Locate the cell with the specified text and output its [X, Y] center coordinate. 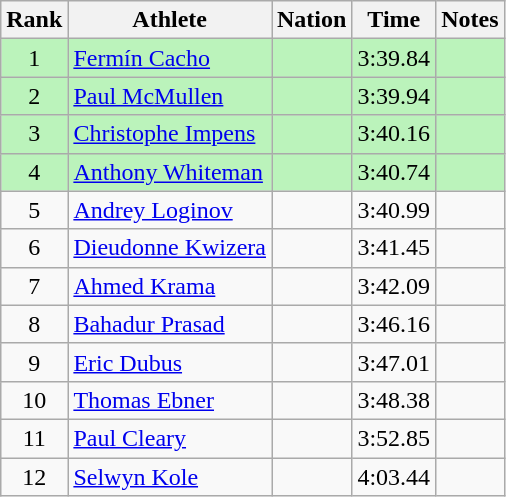
3:39.84 [394, 58]
8 [34, 324]
Notes [470, 20]
5 [34, 210]
3:52.85 [394, 438]
Paul Cleary [170, 438]
3:42.09 [394, 286]
Nation [312, 20]
Time [394, 20]
11 [34, 438]
Eric Dubus [170, 362]
2 [34, 96]
1 [34, 58]
7 [34, 286]
Andrey Loginov [170, 210]
6 [34, 248]
Bahadur Prasad [170, 324]
3:46.16 [394, 324]
Paul McMullen [170, 96]
3 [34, 134]
10 [34, 400]
12 [34, 477]
4 [34, 172]
Athlete [170, 20]
3:40.99 [394, 210]
3:48.38 [394, 400]
Christophe Impens [170, 134]
Selwyn Kole [170, 477]
Thomas Ebner [170, 400]
3:41.45 [394, 248]
3:47.01 [394, 362]
9 [34, 362]
3:40.16 [394, 134]
3:40.74 [394, 172]
Ahmed Krama [170, 286]
Rank [34, 20]
4:03.44 [394, 477]
Anthony Whiteman [170, 172]
Dieudonne Kwizera [170, 248]
Fermín Cacho [170, 58]
3:39.94 [394, 96]
